For the text-containing cell, return its midpoint in [X, Y] coordinate format. 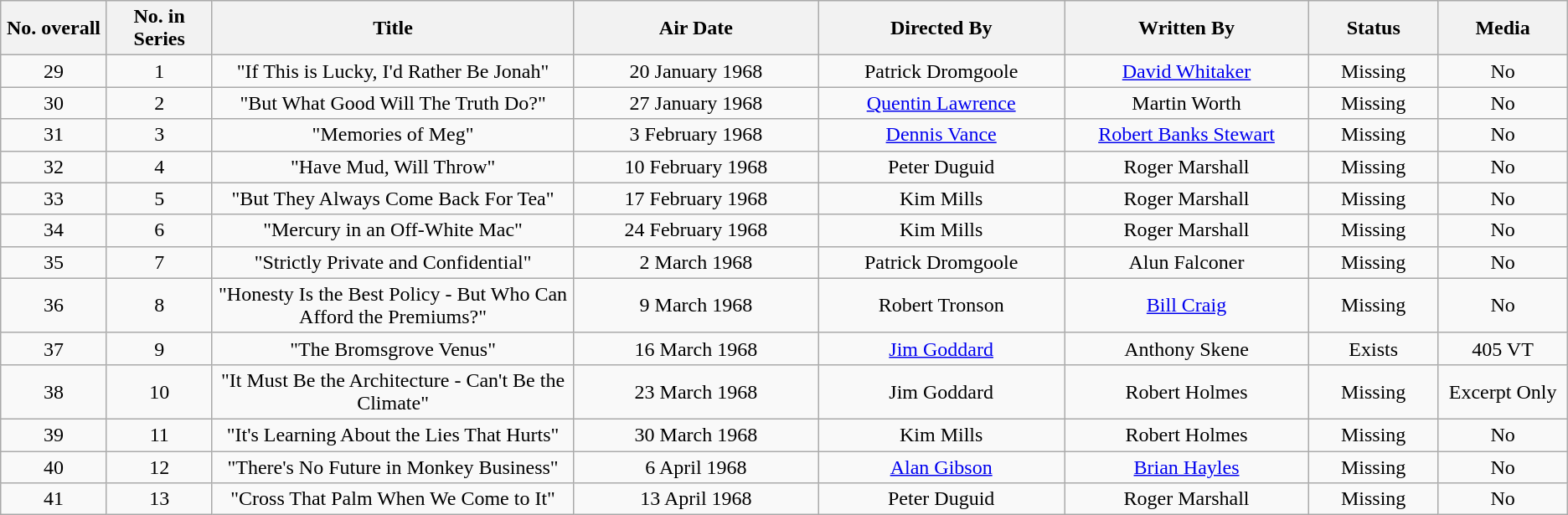
"Honesty Is the Best Policy - But Who Can Afford the Premiums?" [393, 305]
Alun Falconer [1187, 262]
"It's Learning About the Lies That Hurts" [393, 435]
2 March 1968 [696, 262]
Air Date [696, 28]
"But What Good Will The Truth Do?" [393, 103]
Title [393, 28]
6 April 1968 [696, 466]
David Whitaker [1187, 71]
32 [54, 167]
"Cross That Palm When We Come to It" [393, 499]
"Memories of Meg" [393, 135]
Anthony Skene [1187, 348]
10 February 1968 [696, 167]
"Strictly Private and Confidential" [393, 262]
9 [159, 348]
Status [1373, 28]
8 [159, 305]
"The Bromsgrove Venus" [393, 348]
"But They Always Come Back For Tea" [393, 198]
30 [54, 103]
No. in Series [159, 28]
5 [159, 198]
Martin Worth [1187, 103]
37 [54, 348]
Robert Tronson [941, 305]
"If This is Lucky, I'd Rather Be Jonah" [393, 71]
23 March 1968 [696, 392]
24 February 1968 [696, 230]
Alan Gibson [941, 466]
405 VT [1503, 348]
Media [1503, 28]
2 [159, 103]
Excerpt Only [1503, 392]
29 [54, 71]
13 April 1968 [696, 499]
34 [54, 230]
16 March 1968 [696, 348]
17 February 1968 [696, 198]
"There's No Future in Monkey Business" [393, 466]
40 [54, 466]
3 February 1968 [696, 135]
13 [159, 499]
Dennis Vance [941, 135]
Quentin Lawrence [941, 103]
38 [54, 392]
12 [159, 466]
Bill Craig [1187, 305]
36 [54, 305]
6 [159, 230]
No. overall [54, 28]
3 [159, 135]
35 [54, 262]
7 [159, 262]
27 January 1968 [696, 103]
11 [159, 435]
4 [159, 167]
41 [54, 499]
1 [159, 71]
20 January 1968 [696, 71]
30 March 1968 [696, 435]
39 [54, 435]
Written By [1187, 28]
Brian Hayles [1187, 466]
Directed By [941, 28]
"It Must Be the Architecture - Can't Be the Climate" [393, 392]
"Have Mud, Will Throw" [393, 167]
Exists [1373, 348]
33 [54, 198]
10 [159, 392]
31 [54, 135]
"Mercury in an Off-White Mac" [393, 230]
Robert Banks Stewart [1187, 135]
9 March 1968 [696, 305]
